Capture the cell that displays the provided text and extract its [x, y] central coordinate. 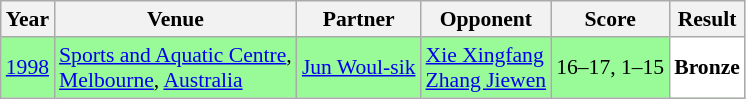
Year [28, 19]
Score [610, 19]
16–17, 1–15 [610, 68]
1998 [28, 68]
Bronze [707, 68]
Sports and Aquatic Centre,Melbourne, Australia [176, 68]
Result [707, 19]
Venue [176, 19]
Partner [359, 19]
Jun Woul-sik [359, 68]
Xie Xingfang Zhang Jiewen [486, 68]
Opponent [486, 19]
